Extract the (X, Y) coordinate from the center of the cell holding the provided text.  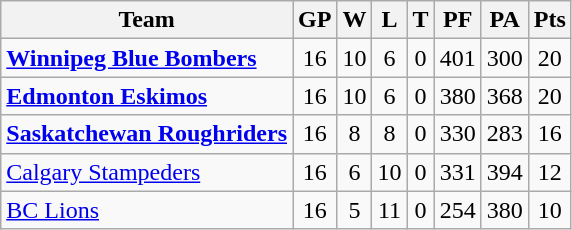
Edmonton Eskimos (147, 96)
401 (458, 58)
PF (458, 20)
BC Lions (147, 210)
Team (147, 20)
L (390, 20)
GP (315, 20)
330 (458, 134)
Saskatchewan Roughriders (147, 134)
368 (504, 96)
12 (550, 172)
283 (504, 134)
PA (504, 20)
Calgary Stampeders (147, 172)
331 (458, 172)
Pts (550, 20)
254 (458, 210)
11 (390, 210)
T (420, 20)
394 (504, 172)
300 (504, 58)
5 (354, 210)
Winnipeg Blue Bombers (147, 58)
W (354, 20)
